Pinpoint the cell where the given text exists, returning its [X, Y] midpoint coordinate. 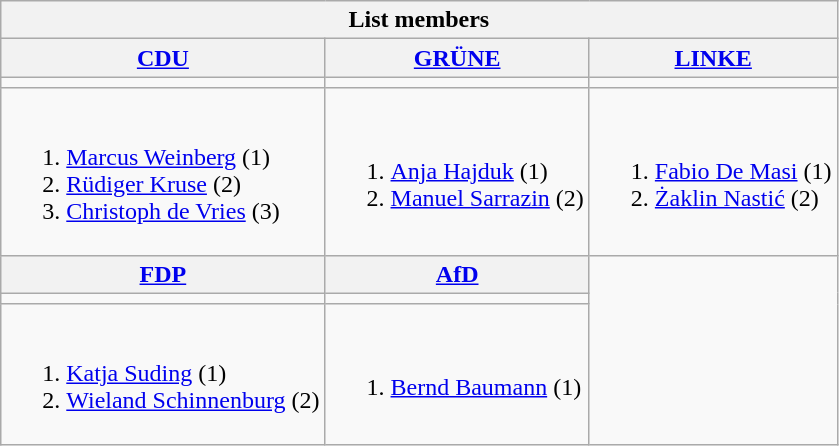
GRÜNE [457, 58]
CDU [163, 58]
LINKE [713, 58]
FDP [163, 274]
AfD [457, 274]
Bernd Baumann (1) [457, 374]
List members [419, 20]
Marcus Weinberg (1)Rüdiger Kruse (2)Christoph de Vries (3) [163, 172]
Fabio De Masi (1)Żaklin Nastić (2) [713, 172]
Anja Hajduk (1)Manuel Sarrazin (2) [457, 172]
Katja Suding (1)Wieland Schinnenburg (2) [163, 374]
